From the cell containing the given text, extract its center point as [x, y] coordinate. 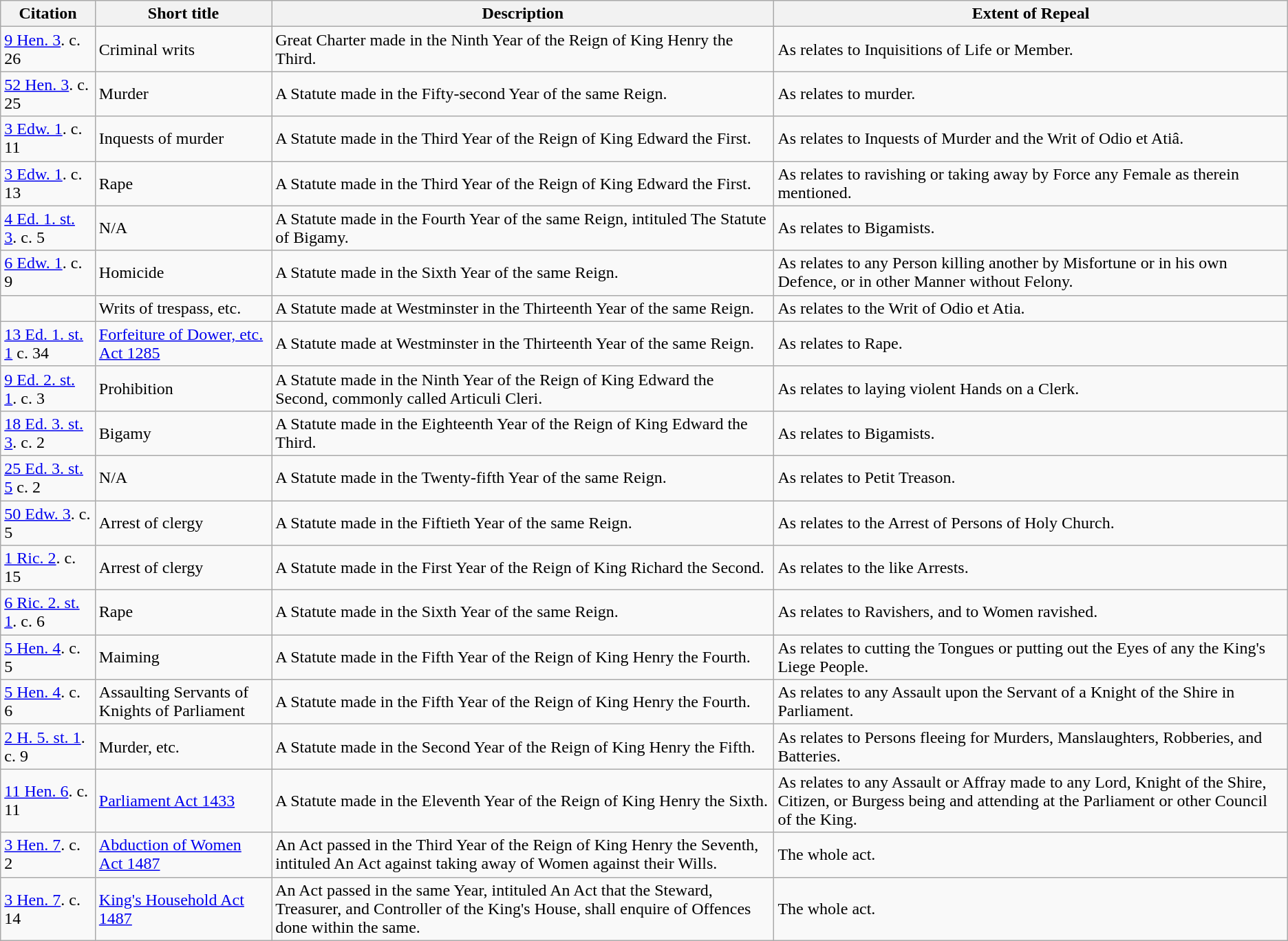
A Statute made in the Fiftieth Year of the same Reign. [523, 523]
Murder, etc. [183, 747]
A Statute made in the Eleventh Year of the Reign of King Henry the Sixth. [523, 801]
52 Hen. 3. c. 25 [48, 94]
50 Edw. 3. c. 5 [48, 523]
Great Charter made in the Ninth Year of the Reign of King Henry the Third. [523, 50]
Forfeiture of Dower, etc. Act 1285 [183, 344]
9 Hen. 3. c. 26 [48, 50]
A Statute made in the Fourth Year of the same Reign, intituled The Statute of Bigamy. [523, 228]
As relates to any Person killing another by Misfortune or in his own Defence, or in other Manner without Felony. [1031, 272]
As relates to Persons fleeing for Murders, Manslaughters, Robberies, and Batteries. [1031, 747]
1 Ric. 2. c. 15 [48, 568]
As relates to Ravishers, and to Women ravished. [1031, 612]
As relates to murder. [1031, 94]
6 Edw. 1. c. 9 [48, 272]
A Statute made in the Second Year of the Reign of King Henry the Fifth. [523, 747]
9 Ed. 2. st. 1. c. 3 [48, 388]
Description [523, 14]
As relates to Inquisitions of Life or Member. [1031, 50]
Extent of Repeal [1031, 14]
A Statute made in the Twenty-fifth Year of the same Reign. [523, 477]
A Statute made in the Ninth Year of the Reign of King Edward the Second, commonly called Articuli Cleri. [523, 388]
Maiming [183, 658]
3 Edw. 1. c. 13 [48, 183]
Writs of trespass, etc. [183, 308]
Homicide [183, 272]
As relates to cutting the Tongues or putting out the Eyes of any the King's Liege People. [1031, 658]
13 Ed. 1. st. 1 c. 34 [48, 344]
Inquests of murder [183, 139]
King's Household Act 1487 [183, 909]
As relates to any Assault upon the Servant of a Knight of the Shire in Parliament. [1031, 702]
11 Hen. 6. c. 11 [48, 801]
Assaulting Servants of Knights of Parliament [183, 702]
4 Ed. 1. st. 3. c. 5 [48, 228]
Murder [183, 94]
3 Hen. 7. c. 2 [48, 854]
As relates to the Arrest of Persons of Holy Church. [1031, 523]
Abduction of Women Act 1487 [183, 854]
A Statute made in the Eighteenth Year of the Reign of King Edward the Third. [523, 433]
As relates to the Writ of Odio et Atia. [1031, 308]
3 Hen. 7. c. 14 [48, 909]
Criminal writs [183, 50]
Parliament Act 1433 [183, 801]
An Act passed in the Third Year of the Reign of King Henry the Seventh, intituled An Act against taking away of Women against their Wills. [523, 854]
5 Hen. 4. c. 6 [48, 702]
As relates to Petit Treason. [1031, 477]
3 Edw. 1. c. 11 [48, 139]
25 Ed. 3. st. 5 c. 2 [48, 477]
As relates to laying violent Hands on a Clerk. [1031, 388]
As relates to ravishing or taking away by Force any Female as therein mentioned. [1031, 183]
Prohibition [183, 388]
Short title [183, 14]
A Statute made in the First Year of the Reign of King Richard the Second. [523, 568]
2 H. 5. st. 1. c. 9 [48, 747]
Citation [48, 14]
5 Hen. 4. c. 5 [48, 658]
A Statute made in the Fifty-second Year of the same Reign. [523, 94]
As relates to Inquests of Murder and the Writ of Odio et Atiâ. [1031, 139]
As relates to Rape. [1031, 344]
18 Ed. 3. st. 3. c. 2 [48, 433]
6 Ric. 2. st. 1. c. 6 [48, 612]
Bigamy [183, 433]
As relates to the like Arrests. [1031, 568]
